From the cell containing the given text, extract its center point as (x, y) coordinate. 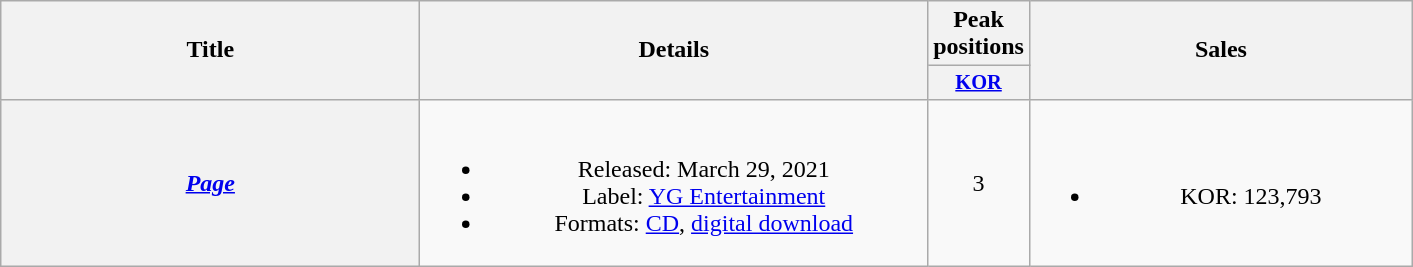
Released: March 29, 2021Label: YG EntertainmentFormats: CD, digital download (674, 182)
Sales (1220, 50)
Details (674, 50)
3 (979, 182)
Page (210, 182)
KOR (979, 83)
Peak positions (979, 34)
KOR: 123,793 (1220, 182)
Title (210, 50)
